Capture the cell that displays the provided text and extract its (x, y) central coordinate. 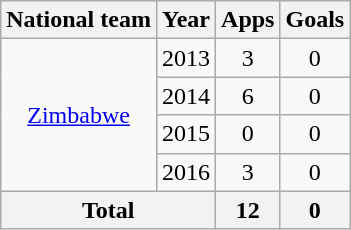
2014 (186, 96)
Total (108, 210)
National team (79, 20)
2016 (186, 172)
2015 (186, 134)
Apps (248, 20)
Year (186, 20)
Zimbabwe (79, 115)
12 (248, 210)
Goals (315, 20)
6 (248, 96)
2013 (186, 58)
